Pinpoint the cell where the given text exists, returning its [X, Y] midpoint coordinate. 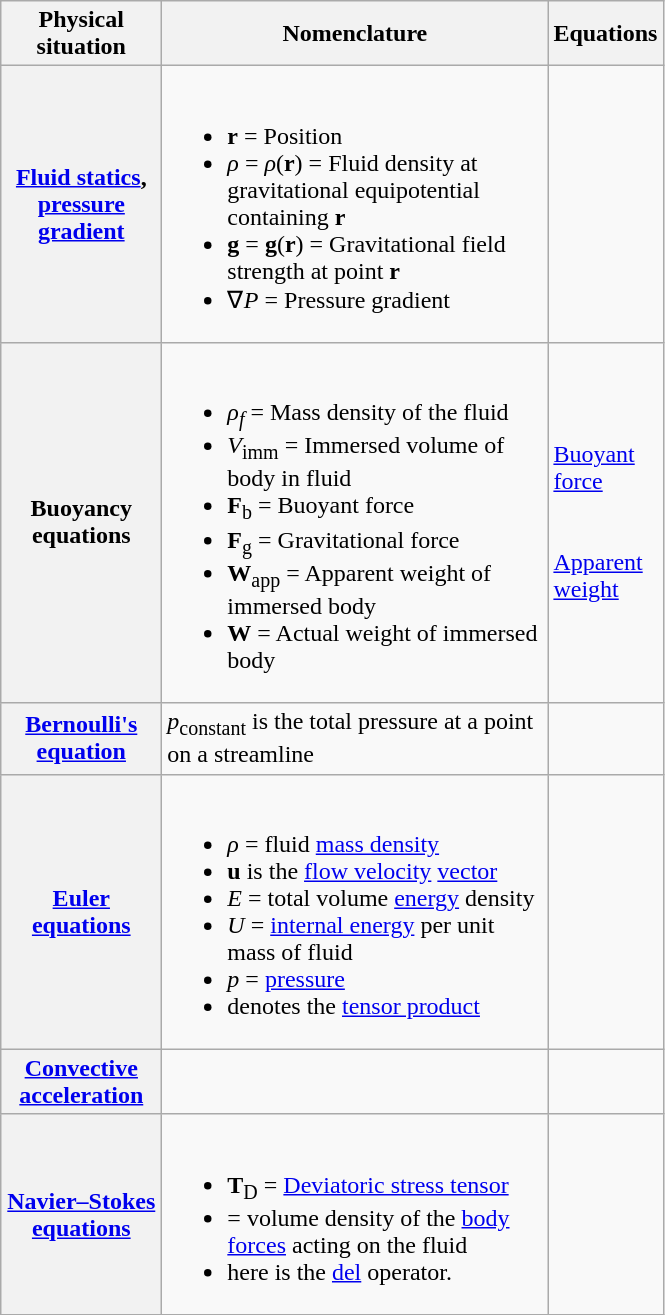
Bernoulli's equation [82, 738]
pconstant is the total pressure at a point on a streamline [355, 738]
Fluid statics,pressure gradient [82, 204]
Nomenclature [355, 34]
Physical situation [82, 34]
Navier–Stokes equations [82, 1214]
Equations [606, 34]
Convective acceleration [82, 1082]
Buoyant forceApparent weight [606, 522]
Buoyancy equations [82, 522]
Euler equations [82, 912]
TD = Deviatoric stress tensor = volume density of the body forces acting on the fluid here is the del operator. [355, 1214]
